Scan for the cell matching the given text and deliver its (x, y) coordinate at center. 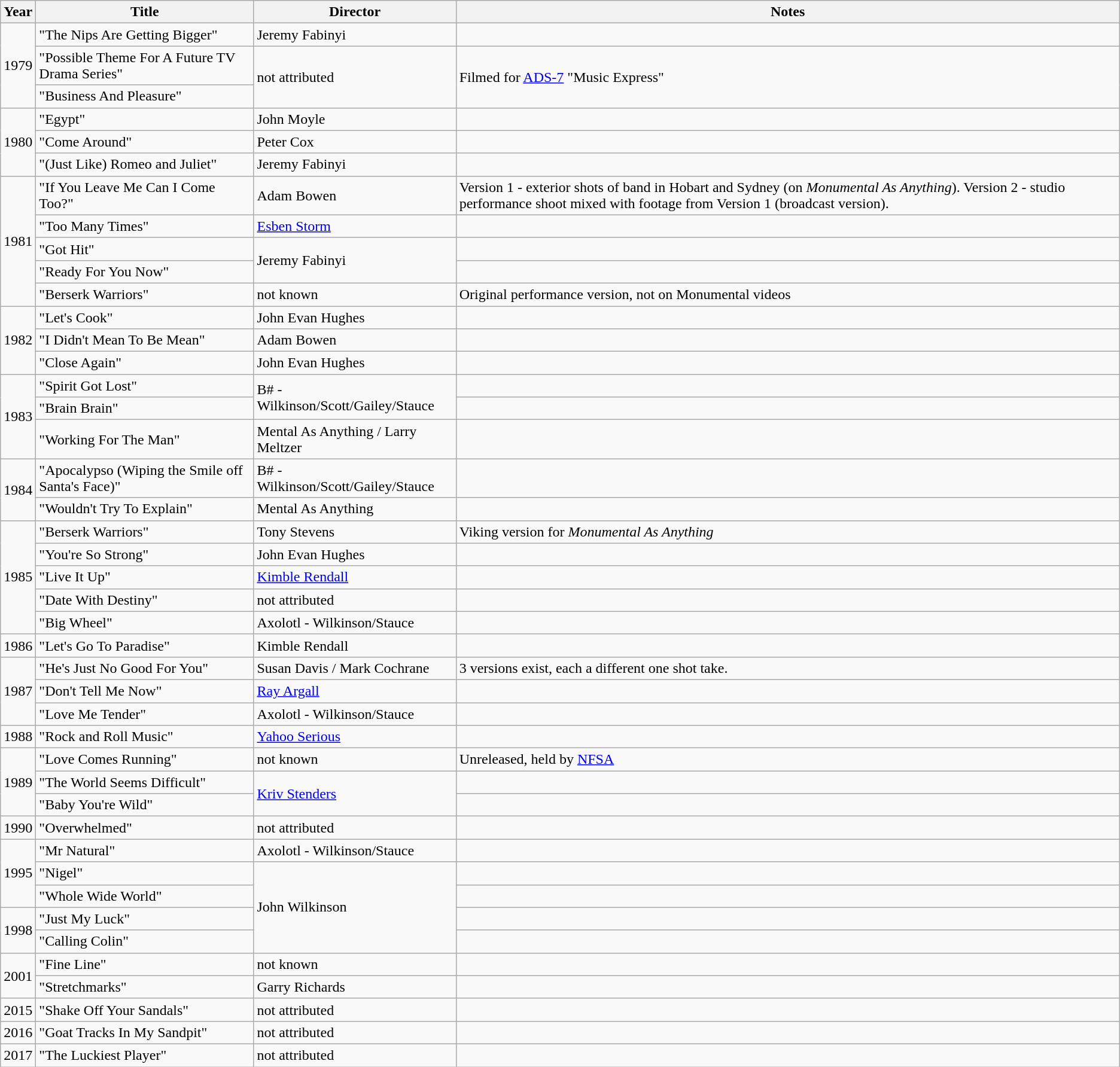
"Brain Brain" (145, 408)
Original performance version, not on Monumental videos (787, 294)
"Calling Colin" (145, 941)
1980 (18, 142)
1989 (18, 782)
Ray Argall (355, 691)
John Wilkinson (355, 907)
"Working For The Man" (145, 439)
2001 (18, 975)
"Live It Up" (145, 577)
Viking version for Monumental As Anything (787, 532)
"Got Hit" (145, 249)
"Big Wheel" (145, 623)
"Let's Go To Paradise" (145, 645)
Kriv Stenders (355, 794)
"Rock and Roll Music" (145, 737)
"Possible Theme For A Future TV Drama Series" (145, 66)
Title (145, 12)
"The World Seems Difficult" (145, 782)
Filmed for ADS-7 "Music Express" (787, 77)
John Moyle (355, 119)
"Nigel" (145, 873)
"Overwhelmed" (145, 828)
Unreleased, held by NFSA (787, 760)
"If You Leave Me Can I Come Too?" (145, 195)
"Come Around" (145, 142)
1985 (18, 577)
1986 (18, 645)
"Just My Luck" (145, 919)
"The Luckiest Player" (145, 1055)
1979 (18, 66)
"Baby You're Wild" (145, 805)
"Let's Cook" (145, 318)
Peter Cox (355, 142)
1982 (18, 340)
"You're So Strong" (145, 554)
"Business And Pleasure" (145, 96)
2016 (18, 1032)
Notes (787, 12)
1998 (18, 930)
Director (355, 12)
"Love Comes Running" (145, 760)
2015 (18, 1010)
"Stretchmarks" (145, 987)
Yahoo Serious (355, 737)
1987 (18, 691)
"Egypt" (145, 119)
"Whole Wide World" (145, 896)
1984 (18, 489)
"(Just Like) Romeo and Juliet" (145, 164)
Susan Davis / Mark Cochrane (355, 668)
"Ready For You Now" (145, 272)
Mental As Anything / Larry Meltzer (355, 439)
"Goat Tracks In My Sandpit" (145, 1032)
2017 (18, 1055)
"Shake Off Your Sandals" (145, 1010)
"Close Again" (145, 363)
1990 (18, 828)
1983 (18, 416)
"Don't Tell Me Now" (145, 691)
"Fine Line" (145, 964)
1981 (18, 240)
"Spirit Got Lost" (145, 386)
1995 (18, 873)
Garry Richards (355, 987)
"Apocalypso (Wiping the Smile off Santa's Face)" (145, 478)
Year (18, 12)
Esben Storm (355, 226)
Tony Stevens (355, 532)
Mental As Anything (355, 509)
"Mr Natural" (145, 850)
"I Didn't Mean To Be Mean" (145, 340)
"Love Me Tender" (145, 714)
"Too Many Times" (145, 226)
"Date With Destiny" (145, 600)
1988 (18, 737)
"The Nips Are Getting Bigger" (145, 35)
3 versions exist, each a different one shot take. (787, 668)
"He's Just No Good For You" (145, 668)
"Wouldn't Try To Explain" (145, 509)
